Identify which cell holds the provided text, then report its (X, Y) central coordinate. 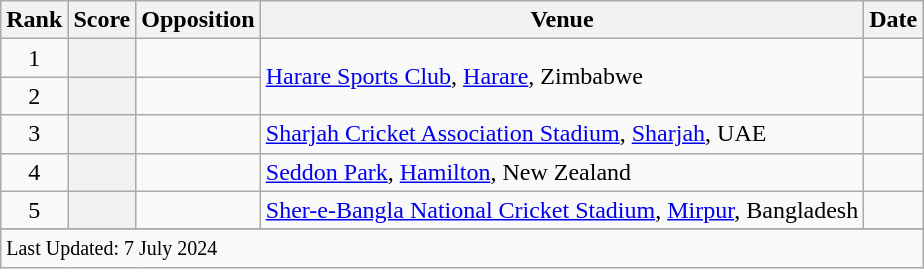
4 (34, 172)
2 (34, 96)
Opposition (198, 20)
Seddon Park, Hamilton, New Zealand (562, 172)
3 (34, 134)
Sharjah Cricket Association Stadium, Sharjah, UAE (562, 134)
1 (34, 58)
Sher-e-Bangla National Cricket Stadium, Mirpur, Bangladesh (562, 210)
Date (894, 20)
Rank (34, 20)
Score (102, 20)
Venue (562, 20)
5 (34, 210)
Harare Sports Club, Harare, Zimbabwe (562, 77)
Last Updated: 7 July 2024 (462, 248)
